Provide the [X, Y] coordinate of the cell's center where the given text is located.  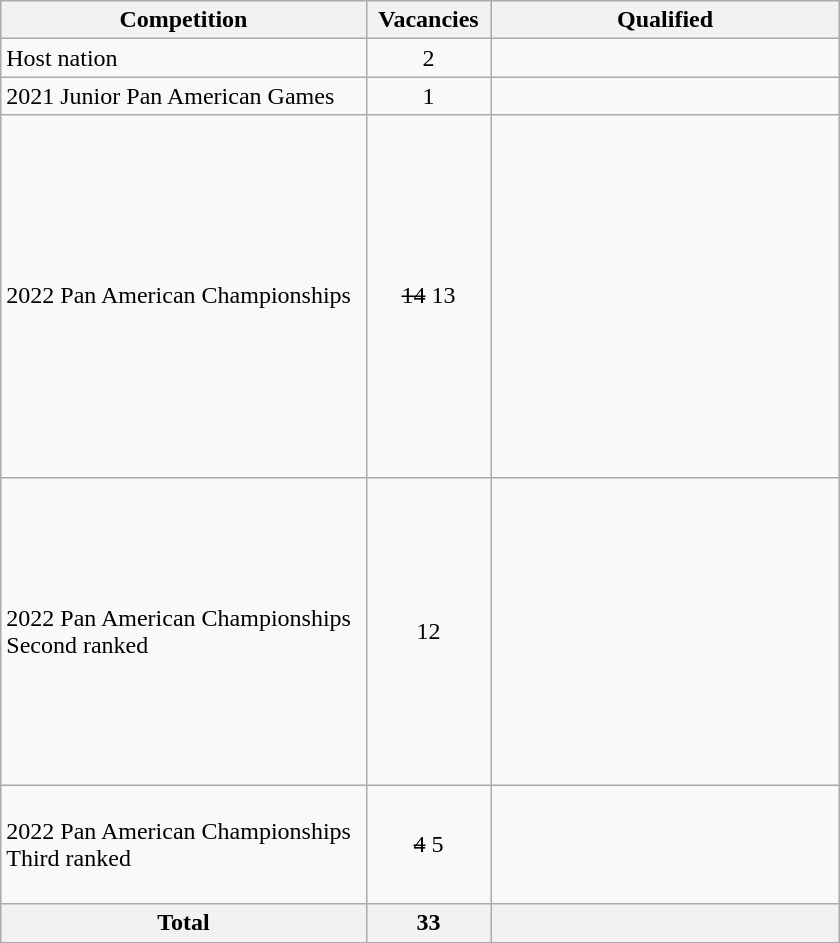
14 13 [428, 296]
12 [428, 631]
Vacancies [428, 20]
2022 Pan American ChampionshipsThird ranked [184, 844]
Qualified [665, 20]
2022 Pan American Championships [184, 296]
2022 Pan American ChampionshipsSecond ranked [184, 631]
4 5 [428, 844]
Total [184, 923]
Host nation [184, 58]
33 [428, 923]
Competition [184, 20]
2021 Junior Pan American Games [184, 96]
2 [428, 58]
1 [428, 96]
